Locate the cell with the specified text and output its [x, y] center coordinate. 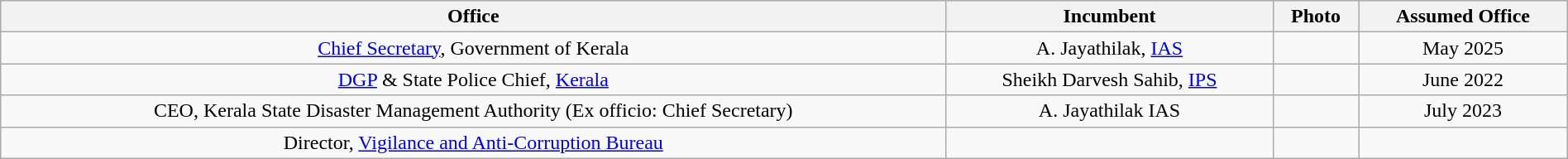
July 2023 [1463, 111]
CEO, Kerala State Disaster Management Authority (Ex officio: Chief Secretary) [473, 111]
A. Jayathilak IAS [1110, 111]
June 2022 [1463, 79]
Sheikh Darvesh Sahib, IPS [1110, 79]
Incumbent [1110, 17]
May 2025 [1463, 48]
Assumed Office [1463, 17]
A. Jayathilak, IAS [1110, 48]
Photo [1316, 17]
Chief Secretary, Government of Kerala [473, 48]
Office [473, 17]
DGP & State Police Chief, Kerala [473, 79]
Director, Vigilance and Anti-Corruption Bureau [473, 142]
